Locate the cell with the specified text and output its [X, Y] center coordinate. 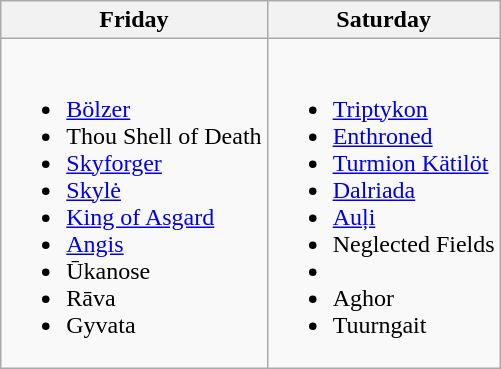
Saturday [384, 20]
Triptykon Enthroned Turmion Kätilöt Dalriada Auļi Neglected Fields Aghor Tuurngait [384, 204]
Bölzer Thou Shell of Death Skyforger Skylė King of Asgard Angis Ūkanose Rāva Gyvata [134, 204]
Friday [134, 20]
